Search for the cell housing the specified text and yield its (x, y) center coordinate. 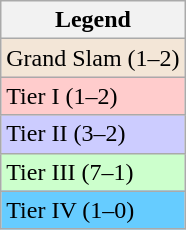
Tier I (1–2) (93, 96)
Tier III (7–1) (93, 172)
Tier IV (1–0) (93, 210)
Tier II (3–2) (93, 134)
Grand Slam (1–2) (93, 58)
Legend (93, 20)
